From the cell containing the given text, extract its center point as [X, Y] coordinate. 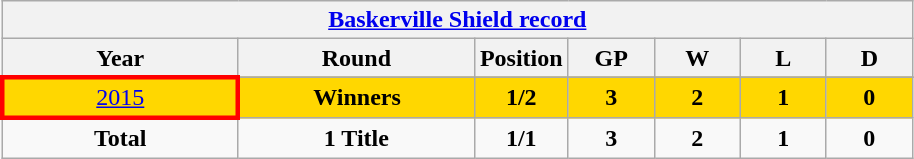
GP [611, 58]
Round [356, 58]
Baskerville Shield record [457, 20]
1/1 [521, 138]
Year [120, 58]
W [697, 58]
1/2 [521, 98]
D [869, 58]
Winners [356, 98]
L [783, 58]
1 Title [356, 138]
Position [521, 58]
2015 [120, 98]
Total [120, 138]
